Find where the given text appears and provide that cell's center as [X, Y] coordinate. 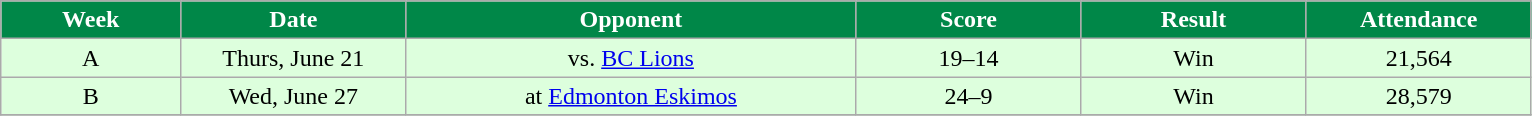
Opponent [631, 20]
vs. BC Lions [631, 58]
B [91, 96]
A [91, 58]
24–9 [968, 96]
Wed, June 27 [294, 96]
Score [968, 20]
Date [294, 20]
19–14 [968, 58]
Week [91, 20]
at Edmonton Eskimos [631, 96]
Result [1194, 20]
Attendance [1418, 20]
Thurs, June 21 [294, 58]
21,564 [1418, 58]
28,579 [1418, 96]
